Return [X, Y] of the center of cell containing provided text 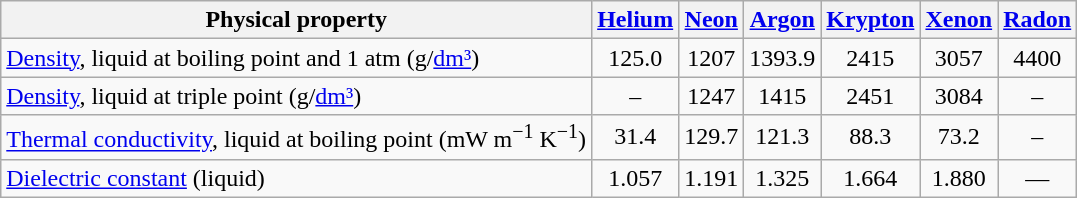
88.3 [870, 138]
125.0 [636, 58]
Density, liquid at triple point (g/dm³) [296, 96]
Dielectric constant (liquid) [296, 178]
1.880 [959, 178]
121.3 [782, 138]
2451 [870, 96]
1.191 [712, 178]
Argon [782, 20]
Radon [1038, 20]
Krypton [870, 20]
1393.9 [782, 58]
3057 [959, 58]
4400 [1038, 58]
Xenon [959, 20]
Helium [636, 20]
Neon [712, 20]
129.7 [712, 138]
73.2 [959, 138]
3084 [959, 96]
Physical property [296, 20]
1.325 [782, 178]
Thermal conductivity, liquid at boiling point (mW m−1 K−1) [296, 138]
1247 [712, 96]
— [1038, 178]
1415 [782, 96]
1207 [712, 58]
31.4 [636, 138]
1.664 [870, 178]
2415 [870, 58]
Density, liquid at boiling point and 1 atm (g/dm³) [296, 58]
1.057 [636, 178]
